Capture the cell that displays the provided text and extract its (X, Y) central coordinate. 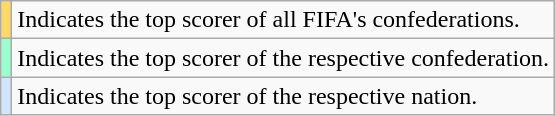
Indicates the top scorer of the respective confederation. (284, 58)
Indicates the top scorer of all FIFA's confederations. (284, 20)
Indicates the top scorer of the respective nation. (284, 96)
